Identify which cell holds the provided text, then report its [X, Y] central coordinate. 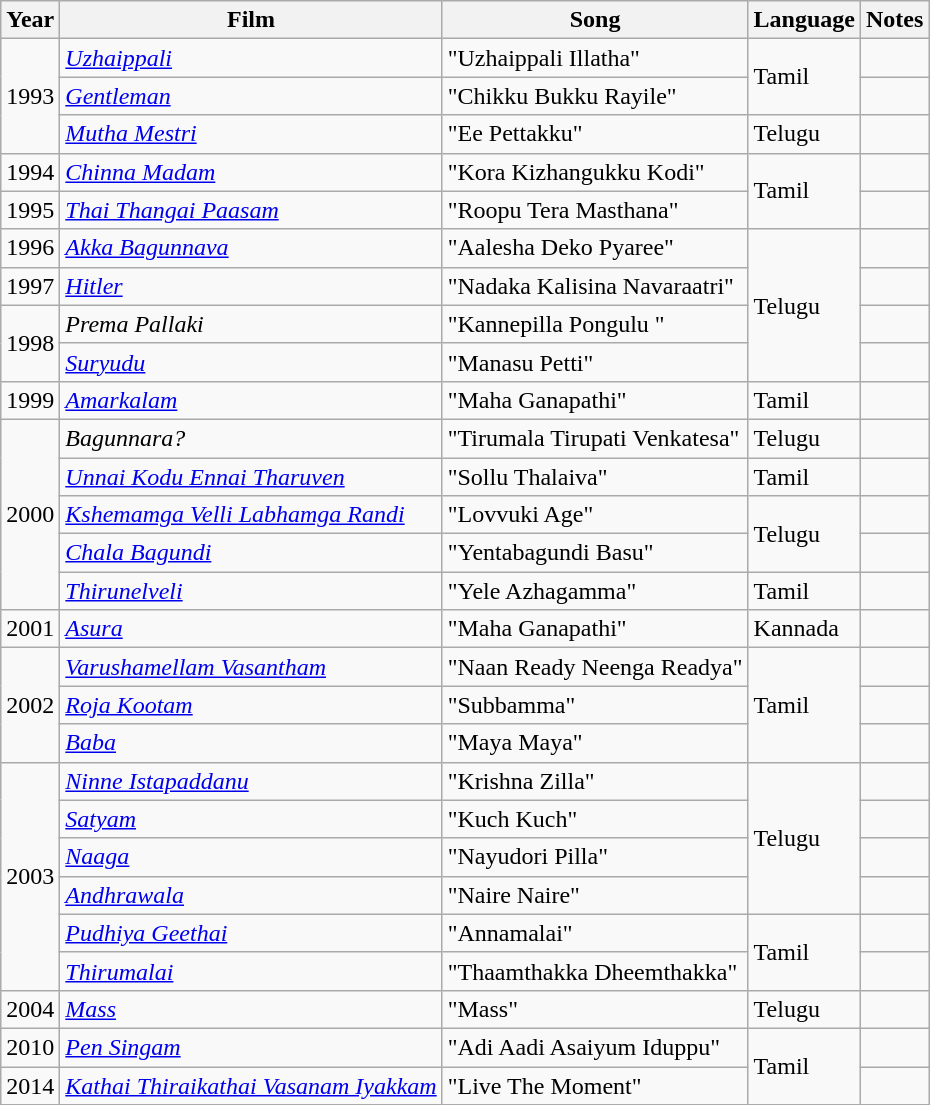
1995 [30, 210]
"Uzhaippali Illatha" [595, 58]
"Naire Naire" [595, 895]
Suryudu [251, 362]
"Kannepilla Pongulu " [595, 324]
Amarkalam [251, 400]
"Manasu Petti" [595, 362]
2004 [30, 1009]
1998 [30, 343]
2000 [30, 514]
Mass [251, 1009]
Unnai Kodu Ennai Tharuven [251, 477]
"Subbamma" [595, 705]
Uzhaippali [251, 58]
"Kora Kizhangukku Kodi" [595, 172]
Prema Pallaki [251, 324]
1994 [30, 172]
Pen Singam [251, 1047]
"Adi Aadi Asaiyum Iduppu" [595, 1047]
Andhrawala [251, 895]
"Tirumala Tirupati Venkatesa" [595, 438]
Baba [251, 743]
Bagunnara? [251, 438]
"Yentabagundi Basu" [595, 553]
Ninne Istapaddanu [251, 781]
Gentleman [251, 96]
"Lovvuki Age" [595, 515]
2001 [30, 629]
"Nadaka Kalisina Navaraatri" [595, 286]
"Live The Moment" [595, 1085]
Asura [251, 629]
"Kuch Kuch" [595, 819]
Akka Bagunnava [251, 248]
"Sollu Thalaiva" [595, 477]
1999 [30, 400]
Kshemamga Velli Labhamga Randi [251, 515]
2014 [30, 1085]
"Thaamthakka Dheemthakka" [595, 971]
"Ee Pettakku" [595, 134]
"Krishna Zilla" [595, 781]
Varushamellam Vasantham [251, 667]
1993 [30, 96]
1996 [30, 248]
Roja Kootam [251, 705]
Song [595, 20]
Year [30, 20]
Chinna Madam [251, 172]
Hitler [251, 286]
"Annamalai" [595, 933]
"Aalesha Deko Pyaree" [595, 248]
Chala Bagundi [251, 553]
"Mass" [595, 1009]
"Chikku Bukku Rayile" [595, 96]
Film [251, 20]
"Roopu Tera Masthana" [595, 210]
1997 [30, 286]
2010 [30, 1047]
Mutha Mestri [251, 134]
2003 [30, 876]
Thai Thangai Paasam [251, 210]
Language [804, 20]
Notes [894, 20]
Kathai Thiraikathai Vasanam Iyakkam [251, 1085]
"Nayudori Pilla" [595, 857]
Kannada [804, 629]
"Maya Maya" [595, 743]
"Naan Ready Neenga Readya" [595, 667]
2002 [30, 705]
Pudhiya Geethai [251, 933]
Satyam [251, 819]
"Yele Azhagamma" [595, 591]
Thirunelveli [251, 591]
Naaga [251, 857]
Thirumalai [251, 971]
